Determine the (x, y) coordinate at the center of the cell enclosing the given text.  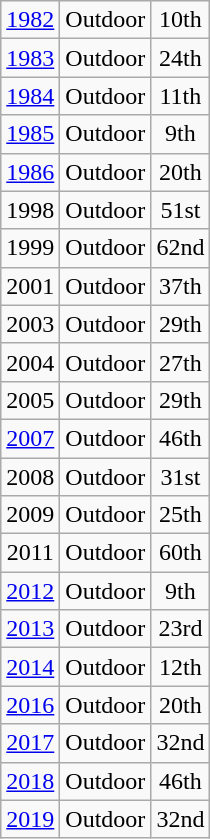
2019 (30, 819)
2003 (30, 324)
1982 (30, 20)
2004 (30, 362)
1983 (30, 58)
31st (180, 477)
27th (180, 362)
12th (180, 667)
62nd (180, 248)
23rd (180, 629)
10th (180, 20)
2005 (30, 400)
2017 (30, 743)
60th (180, 553)
2018 (30, 781)
2014 (30, 667)
37th (180, 286)
1985 (30, 134)
2013 (30, 629)
1999 (30, 248)
2008 (30, 477)
25th (180, 515)
1986 (30, 172)
1998 (30, 210)
51st (180, 210)
2009 (30, 515)
2012 (30, 591)
2011 (30, 553)
1984 (30, 96)
11th (180, 96)
2007 (30, 438)
2001 (30, 286)
24th (180, 58)
2016 (30, 705)
